Pinpoint the cell where the given text exists, returning its [X, Y] midpoint coordinate. 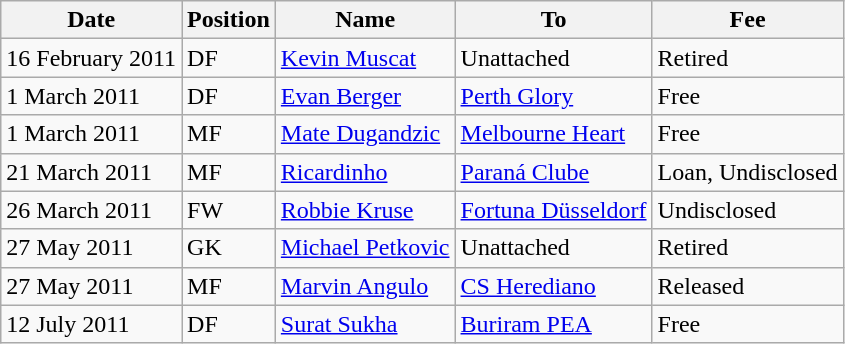
Name [365, 20]
Kevin Muscat [365, 58]
Perth Glory [554, 96]
GK [229, 248]
Ricardinho [365, 172]
26 March 2011 [92, 210]
Released [748, 286]
Robbie Kruse [365, 210]
FW [229, 210]
16 February 2011 [92, 58]
Buriram PEA [554, 324]
Paraná Clube [554, 172]
Evan Berger [365, 96]
Michael Petkovic [365, 248]
Melbourne Heart [554, 134]
Date [92, 20]
Loan, Undisclosed [748, 172]
CS Herediano [554, 286]
Fee [748, 20]
Fortuna Düsseldorf [554, 210]
21 March 2011 [92, 172]
Position [229, 20]
To [554, 20]
Mate Dugandzic [365, 134]
12 July 2011 [92, 324]
Marvin Angulo [365, 286]
Undisclosed [748, 210]
Surat Sukha [365, 324]
